Output the (X, Y) coordinate of the center of the cell containing the given text.  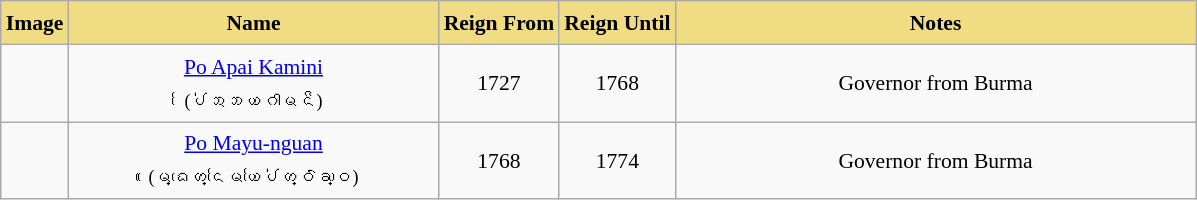
Po Apai Kamini(ᨸᩰ᩵ᩋᨽᨿᨣᩤᨾᨶᩦ) (253, 83)
Name (253, 22)
Reign Until (617, 22)
Image (35, 22)
Notes (935, 22)
Po Mayu-nguan(ᨾᩯ᩠ᨦᩉᩮ᩠ᨶᨾᩰᨿᨸᩰ᩵ᩉ᩠ᩅᩫᨡᩣ᩠ᩅ) (253, 161)
1774 (617, 161)
Reign From (500, 22)
1727 (500, 83)
